Scan for the cell matching the given text and deliver its [x, y] coordinate at center. 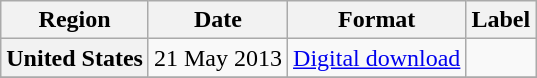
Label [501, 20]
Format [377, 20]
21 May 2013 [218, 58]
Digital download [377, 58]
Region [75, 20]
United States [75, 58]
Date [218, 20]
